Identify which cell holds the provided text, then report its (X, Y) central coordinate. 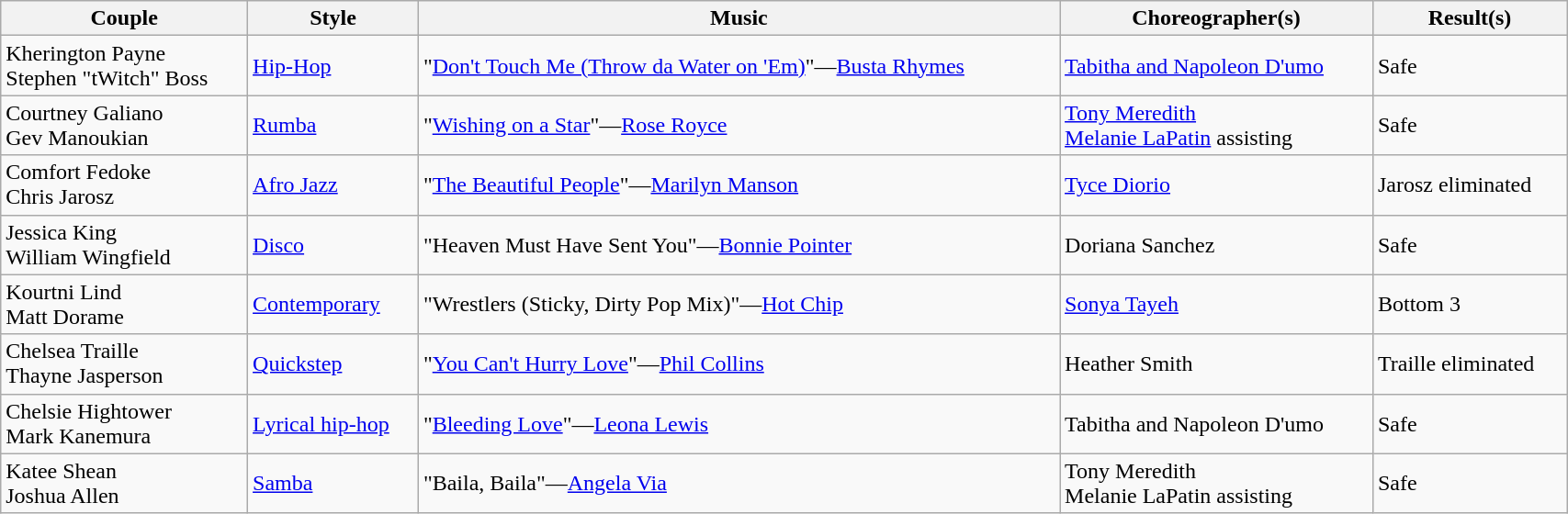
"Wishing on a Star"—Rose Royce (739, 125)
Kourtni LindMatt Dorame (125, 305)
Music (739, 18)
"Heaven Must Have Sent You"—Bonnie Pointer (739, 244)
Result(s) (1470, 18)
Jessica KingWilliam Wingfield (125, 244)
"The Beautiful People"—Marilyn Manson (739, 185)
Rumba (333, 125)
Quickstep (333, 363)
Doriana Sanchez (1216, 244)
Hip-Hop (333, 66)
Heather Smith (1216, 363)
Choreographer(s) (1216, 18)
Disco (333, 244)
Bottom 3 (1470, 305)
Samba (333, 483)
Contemporary (333, 305)
"Bleeding Love"—Leona Lewis (739, 424)
Kherington PayneStephen "tWitch" Boss (125, 66)
"Don't Touch Me (Throw da Water on 'Em)"—Busta Rhymes (739, 66)
Couple (125, 18)
Sonya Tayeh (1216, 305)
"Wrestlers (Sticky, Dirty Pop Mix)"—Hot Chip (739, 305)
Katee SheanJoshua Allen (125, 483)
Tyce Diorio (1216, 185)
Traille eliminated (1470, 363)
Chelsie HightowerMark Kanemura (125, 424)
Comfort FedokeChris Jarosz (125, 185)
Jarosz eliminated (1470, 185)
Afro Jazz (333, 185)
"You Can't Hurry Love"—Phil Collins (739, 363)
Courtney GalianoGev Manoukian (125, 125)
Style (333, 18)
"Baila, Baila"—Angela Via (739, 483)
Lyrical hip-hop (333, 424)
Chelsea TrailleThayne Jasperson (125, 363)
